Identify which cell holds the provided text, then report its [x, y] central coordinate. 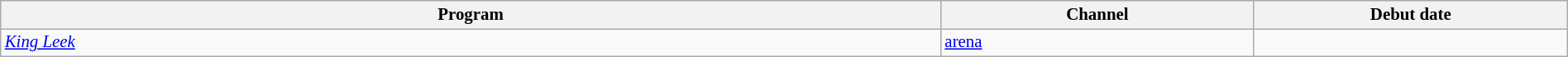
Debut date [1411, 15]
arena [1097, 42]
King Leek [471, 42]
Channel [1097, 15]
Program [471, 15]
